Determine the [X, Y] coordinate at the center of the cell enclosing the given text.  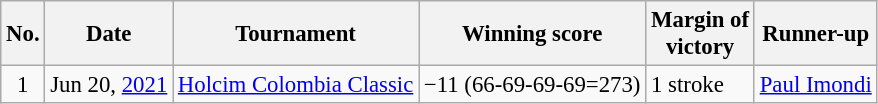
−11 (66-69-69-69=273) [532, 85]
Jun 20, 2021 [109, 85]
Runner-up [816, 34]
Tournament [296, 34]
Paul Imondi [816, 85]
Margin ofvictory [700, 34]
Winning score [532, 34]
Date [109, 34]
No. [23, 34]
1 [23, 85]
1 stroke [700, 85]
Holcim Colombia Classic [296, 85]
